For the text-containing cell, return its midpoint in (X, Y) coordinate format. 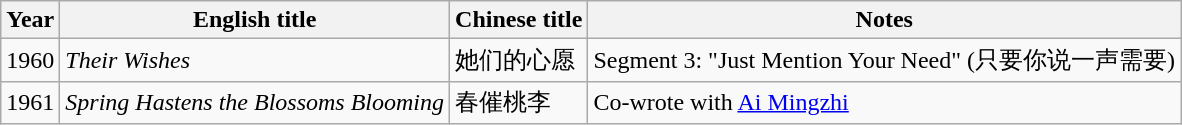
1960 (30, 60)
她们的心愿 (519, 60)
春催桃李 (519, 102)
Year (30, 20)
1961 (30, 102)
Notes (884, 20)
Spring Hastens the Blossoms Blooming (255, 102)
Segment 3: "Just Mention Your Need" (只要你说一声需要) (884, 60)
English title (255, 20)
Co-wrote with Ai Mingzhi (884, 102)
Chinese title (519, 20)
Their Wishes (255, 60)
